Return the (x, y) coordinate for the center point of the cell that contains the specified text.  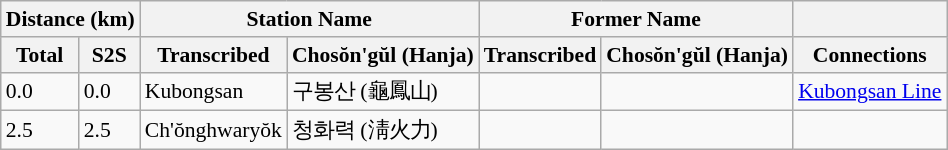
청화력 (淸火力) (383, 130)
구봉산 (龜鳳山) (383, 92)
Former Name (636, 19)
Connections (870, 55)
Kubongsan Line (870, 92)
Kubongsan (214, 92)
Ch'ŏnghwaryŏk (214, 130)
Station Name (310, 19)
Total (40, 55)
Distance (km) (70, 19)
S2S (110, 55)
